Capture the cell that displays the provided text and extract its [X, Y] central coordinate. 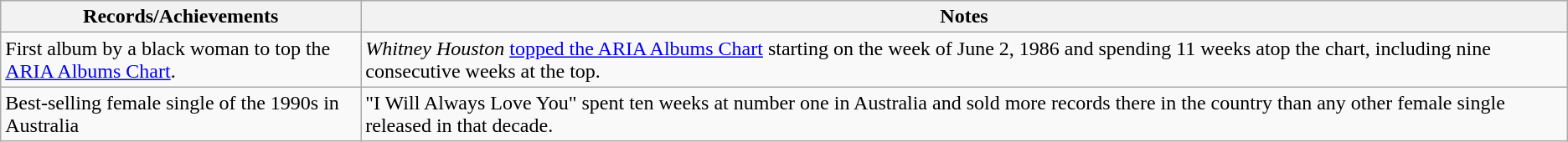
First album by a black woman to top the ARIA Albums Chart. [181, 60]
Best-selling female single of the 1990s in Australia [181, 114]
Notes [965, 17]
Records/Achievements [181, 17]
